Detect which cell encompasses the target text, then output its [X, Y] center coordinate. 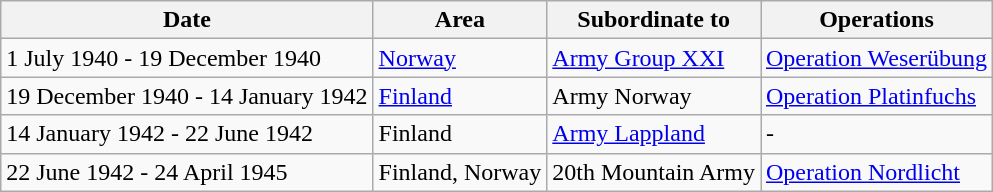
Operations [876, 20]
Norway [460, 58]
14 January 1942 - 22 June 1942 [187, 134]
22 June 1942 - 24 April 1945 [187, 172]
20th Mountain Army [654, 172]
Finland, Norway [460, 172]
Army Norway [654, 96]
Area [460, 20]
Army Lappland [654, 134]
- [876, 134]
Army Group XXI [654, 58]
1 July 1940 - 19 December 1940 [187, 58]
19 December 1940 - 14 January 1942 [187, 96]
Date [187, 20]
Operation Weserübung [876, 58]
Operation Nordlicht [876, 172]
Subordinate to [654, 20]
Operation Platinfuchs [876, 96]
